For the text-containing cell, return its midpoint in (x, y) coordinate format. 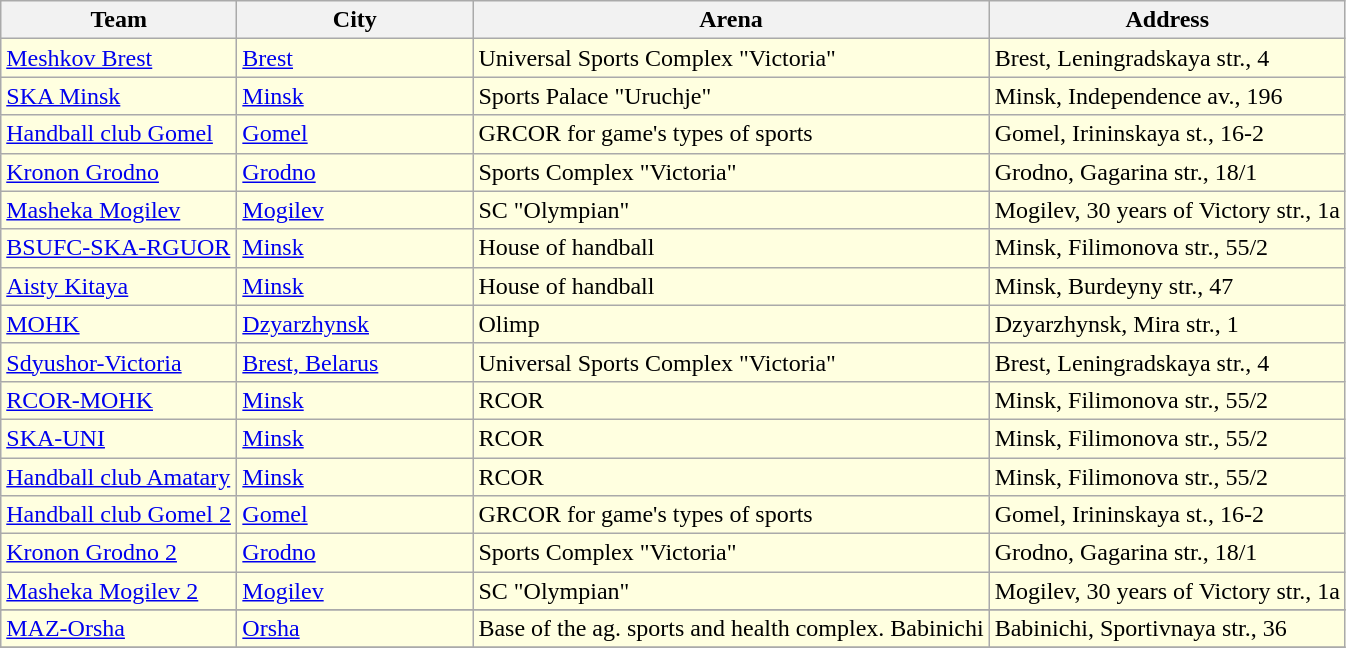
Olimp (731, 324)
Brest, Belarus (355, 362)
Masheka Mogilev (119, 210)
Address (1167, 20)
Babinichi, Sportivnaya str., 36 (1167, 629)
Meshkov Brest (119, 58)
Kronon Grodno (119, 172)
BSUFC-SKA-RGUOR (119, 248)
Minsk, Burdeyny str., 47 (1167, 286)
MOHK (119, 324)
Minsk, Independence av., 196 (1167, 96)
SKA-UNI (119, 438)
City (355, 20)
Brest (355, 58)
MAZ-Orsha (119, 629)
SKA Minsk (119, 96)
Kronon Grodno 2 (119, 553)
Sdyushor-Victoria (119, 362)
Sports Palace "Uruchje" (731, 96)
Handball club Gomel 2 (119, 515)
Dzyarzhynsk (355, 324)
Handball club Gomel (119, 134)
Handball club Amatary (119, 477)
Base of the ag. sports and health complex. Babinichi (731, 629)
Arena (731, 20)
RCOR-MOHK (119, 400)
Orsha (355, 629)
Aisty Kitaya (119, 286)
Team (119, 20)
Masheka Mogilev 2 (119, 591)
Dzyarzhynsk, Mira str., 1 (1167, 324)
